Capture the cell that displays the provided text and extract its [X, Y] central coordinate. 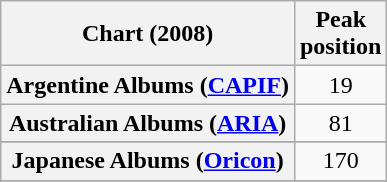
81 [340, 123]
Japanese Albums (Oricon) [148, 161]
Argentine Albums (CAPIF) [148, 85]
19 [340, 85]
Peakposition [340, 34]
170 [340, 161]
Chart (2008) [148, 34]
Australian Albums (ARIA) [148, 123]
